Capture the cell that displays the provided text and extract its [X, Y] central coordinate. 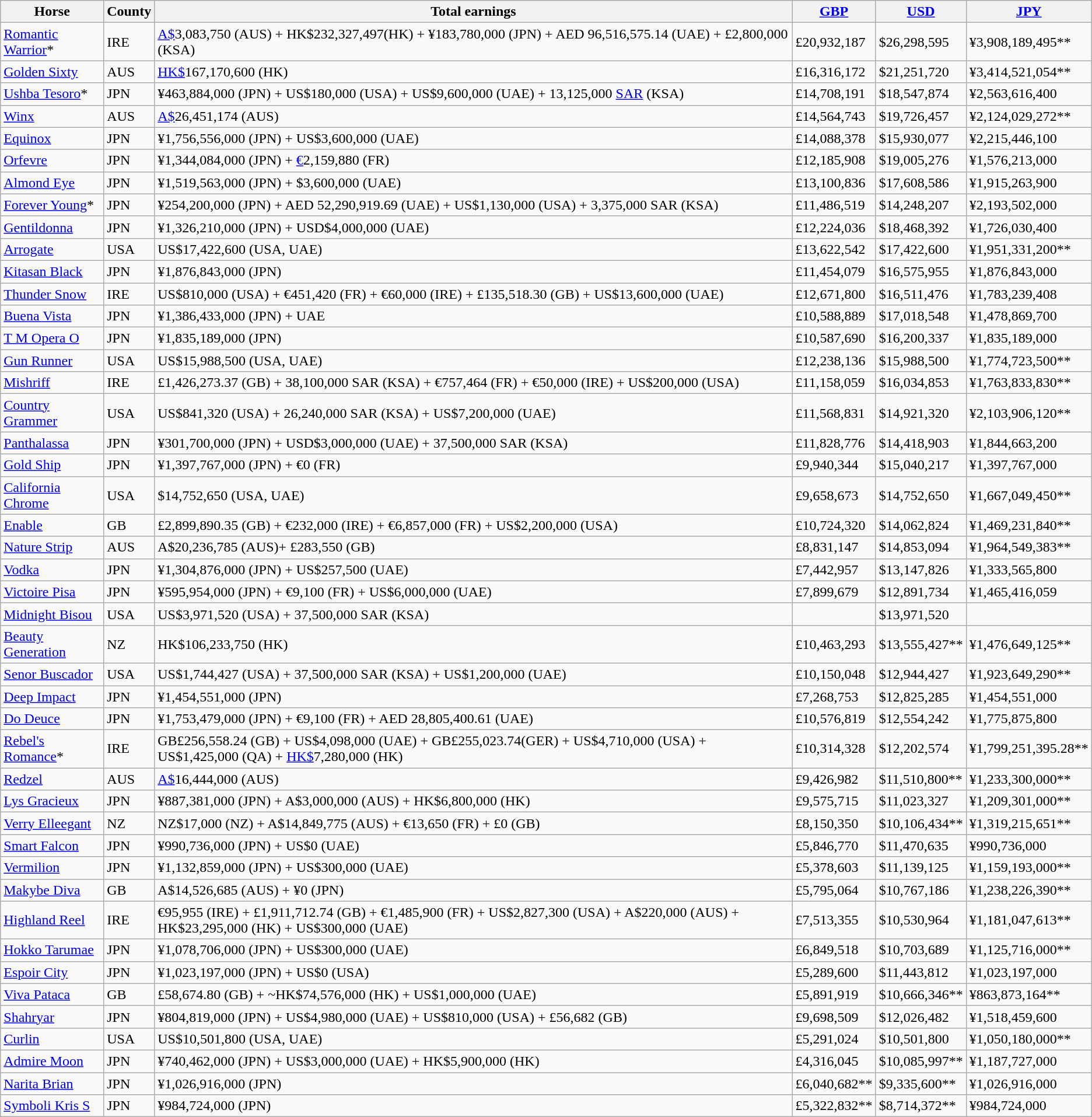
¥1,397,767,000 (JPN) + €0 (FR) [474, 465]
£13,622,542 [834, 249]
Highland Reel [52, 920]
$19,005,276 [921, 160]
¥1,023,197,000 (JPN) + US$0 (USA) [474, 972]
¥1,333,565,800 [1029, 570]
$14,853,094 [921, 547]
Verry Elleegant [52, 823]
Winx [52, 116]
¥804,819,000 (JPN) + US$4,980,000 (UAE) + US$810,000 (USA) + £56,682 (GB) [474, 1017]
Equinox [52, 138]
$10,530,964 [921, 920]
GB£256,558.24 (GB) + US$4,098,000 (UAE) + GB£255,023.74(GER) + US$4,710,000 (USA) + US$1,425,000 (QA) + HK$7,280,000 (HK) [474, 749]
£12,185,908 [834, 160]
Ushba Tesoro* [52, 94]
$12,825,285 [921, 696]
Thunder Snow [52, 294]
£5,795,064 [834, 890]
$10,085,997** [921, 1061]
$11,470,635 [921, 846]
¥1,753,479,000 (JPN) + €9,100 (FR) + AED 28,805,400.61 (UAE) [474, 719]
¥3,414,521,054** [1029, 72]
$16,034,853 [921, 383]
£11,828,776 [834, 443]
Lys Gracieux [52, 801]
£7,268,753 [834, 696]
$21,251,720 [921, 72]
¥887,381,000 (JPN) + A$3,000,000 (AUS) + HK$6,800,000 (HK) [474, 801]
County [129, 12]
$11,139,125 [921, 868]
¥1,915,263,900 [1029, 183]
¥1,209,301,000** [1029, 801]
£10,150,048 [834, 674]
¥1,518,459,600 [1029, 1017]
Beauty Generation [52, 644]
¥1,326,210,000 (JPN) + USD$4,000,000 (UAE) [474, 227]
US$10,501,800 (USA, UAE) [474, 1039]
USD [921, 12]
£14,088,378 [834, 138]
£8,150,350 [834, 823]
GBP [834, 12]
¥1,159,193,000** [1029, 868]
$13,147,826 [921, 570]
¥1,876,843,000 [1029, 271]
¥1,187,727,000 [1029, 1061]
¥1,756,556,000 (JPN) + US$3,600,000 (UAE) [474, 138]
¥301,700,000 (JPN) + USD$3,000,000 (UAE) + 37,500,000 SAR (KSA) [474, 443]
¥1,386,433,000 (JPN) + UAE [474, 316]
£6,849,518 [834, 950]
¥1,233,300,000** [1029, 779]
Forever Young* [52, 205]
Horse [52, 12]
£11,486,519 [834, 205]
$10,106,434** [921, 823]
$11,443,812 [921, 972]
¥1,876,843,000 (JPN) [474, 271]
$14,752,650 (USA, UAE) [474, 495]
NZ$17,000 (NZ) + A$14,849,775 (AUS) + €13,650 (FR) + £0 (GB) [474, 823]
$13,555,427** [921, 644]
¥1,835,189,000 [1029, 338]
£11,454,079 [834, 271]
$17,608,586 [921, 183]
A$26,451,174 (AUS) [474, 116]
A$20,236,785 (AUS)+ £283,550 (GB) [474, 547]
$16,575,955 [921, 271]
Golden Sixty [52, 72]
JPY [1029, 12]
£12,224,036 [834, 227]
¥1,026,916,000 (JPN) [474, 1084]
¥1,923,649,290** [1029, 674]
£10,724,320 [834, 525]
£12,238,136 [834, 361]
£10,576,819 [834, 719]
Rebel's Romance* [52, 749]
£4,316,045 [834, 1061]
$12,026,482 [921, 1017]
£9,698,509 [834, 1017]
¥2,103,906,120** [1029, 413]
Symboli Kris S [52, 1106]
¥1,964,549,383** [1029, 547]
Gentildonna [52, 227]
£5,291,024 [834, 1039]
£10,588,889 [834, 316]
$15,040,217 [921, 465]
$14,248,207 [921, 205]
£9,658,673 [834, 495]
$8,714,372** [921, 1106]
Hokko Tarumae [52, 950]
$14,418,903 [921, 443]
$16,200,337 [921, 338]
Buena Vista [52, 316]
¥1,775,875,800 [1029, 719]
A$16,444,000 (AUS) [474, 779]
Smart Falcon [52, 846]
$12,554,242 [921, 719]
$16,511,476 [921, 294]
£16,316,172 [834, 72]
$19,726,457 [921, 116]
Redzel [52, 779]
¥1,304,876,000 (JPN) + US$257,500 (UAE) [474, 570]
$17,018,548 [921, 316]
Vermilion [52, 868]
¥1,132,859,000 (JPN) + US$300,000 (UAE) [474, 868]
$13,971,520 [921, 614]
£10,314,328 [834, 749]
$17,422,600 [921, 249]
£10,587,690 [834, 338]
¥1,469,231,840** [1029, 525]
£1,426,273.37 (GB) + 38,100,000 SAR (KSA) + €757,464 (FR) + €50,000 (IRE) + US$200,000 (USA) [474, 383]
¥1,465,416,059 [1029, 592]
¥863,873,164** [1029, 994]
¥595,954,000 (JPN) + €9,100 (FR) + US$6,000,000 (UAE) [474, 592]
¥1,951,331,200** [1029, 249]
$15,988,500 [921, 361]
Enable [52, 525]
Gun Runner [52, 361]
£5,846,770 [834, 846]
¥1,026,916,000 [1029, 1084]
US$17,422,600 (USA, UAE) [474, 249]
£9,426,982 [834, 779]
£7,513,355 [834, 920]
¥1,726,030,400 [1029, 227]
Curlin [52, 1039]
Kitasan Black [52, 271]
Victoire Pisa [52, 592]
¥1,344,084,000 (JPN) + €2,159,880 (FR) [474, 160]
¥990,736,000 (JPN) + US$0 (UAE) [474, 846]
£20,932,187 [834, 42]
£7,442,957 [834, 570]
¥1,799,251,395.28** [1029, 749]
$14,921,320 [921, 413]
$10,703,689 [921, 950]
Vodka [52, 570]
$26,298,595 [921, 42]
£11,158,059 [834, 383]
£58,674.80 (GB) + ~HK$74,576,000 (HK) + US$1,000,000 (UAE) [474, 994]
£5,289,600 [834, 972]
£14,708,191 [834, 94]
¥2,124,029,272** [1029, 116]
Midnight Bisou [52, 614]
Orfevre [52, 160]
£5,322,832** [834, 1106]
¥2,563,616,400 [1029, 94]
£7,899,679 [834, 592]
£10,463,293 [834, 644]
¥990,736,000 [1029, 846]
$14,752,650 [921, 495]
¥1,078,706,000 (JPN) + US$300,000 (UAE) [474, 950]
Total earnings [474, 12]
Narita Brian [52, 1084]
Deep Impact [52, 696]
Makybe Diva [52, 890]
¥1,783,239,408 [1029, 294]
$14,062,824 [921, 525]
HK$106,233,750 (HK) [474, 644]
£2,899,890.35 (GB) + €232,000 (IRE) + €6,857,000 (FR) + US$2,200,000 (USA) [474, 525]
$11,510,800** [921, 779]
£5,378,603 [834, 868]
¥1,667,049,450** [1029, 495]
£14,564,743 [834, 116]
$18,547,874 [921, 94]
£5,891,919 [834, 994]
Country Grammer [52, 413]
¥1,238,226,390** [1029, 890]
Nature Strip [52, 547]
¥1,763,833,830** [1029, 383]
$12,891,734 [921, 592]
Panthalassa [52, 443]
£8,831,147 [834, 547]
Admire Moon [52, 1061]
Senor Buscador [52, 674]
¥2,215,446,100 [1029, 138]
¥984,724,000 (JPN) [474, 1106]
¥254,200,000 (JPN) + AED 52,290,919.69 (UAE) + US$1,130,000 (USA) + 3,375,000 SAR (KSA) [474, 205]
£6,040,682** [834, 1084]
$10,767,186 [921, 890]
$18,468,392 [921, 227]
T M Opera O [52, 338]
California Chrome [52, 495]
$12,944,427 [921, 674]
¥1,023,197,000 [1029, 972]
¥740,462,000 (JPN) + US$3,000,000 (UAE) + HK$5,900,000 (HK) [474, 1061]
US$15,988,500 (USA, UAE) [474, 361]
£9,575,715 [834, 801]
Espoir City [52, 972]
Mishriff [52, 383]
¥463,884,000 (JPN) + US$180,000 (USA) + US$9,600,000 (UAE) + 13,125,000 SAR (KSA) [474, 94]
US$3,971,520 (USA) + 37,500,000 SAR (KSA) [474, 614]
$12,202,574 [921, 749]
¥1,050,180,000** [1029, 1039]
¥984,724,000 [1029, 1106]
¥1,181,047,613** [1029, 920]
¥1,478,869,700 [1029, 316]
£11,568,831 [834, 413]
¥1,454,551,000 (JPN) [474, 696]
US$1,744,427 (USA) + 37,500,000 SAR (KSA) + US$1,200,000 (UAE) [474, 674]
US$810,000 (USA) + €451,420 (FR) + €60,000 (IRE) + £135,518.30 (GB) + US$13,600,000 (UAE) [474, 294]
Romantic Warrior* [52, 42]
¥1,319,215,651** [1029, 823]
¥1,519,563,000 (JPN) + $3,600,000 (UAE) [474, 183]
$10,501,800 [921, 1039]
Gold Ship [52, 465]
$10,666,346** [921, 994]
¥1,835,189,000 (JPN) [474, 338]
¥1,397,767,000 [1029, 465]
£13,100,836 [834, 183]
¥1,844,663,200 [1029, 443]
£12,671,800 [834, 294]
¥2,193,502,000 [1029, 205]
£9,940,344 [834, 465]
Viva Pataca [52, 994]
HK$167,170,600 (HK) [474, 72]
Arrogate [52, 249]
¥1,476,649,125** [1029, 644]
$11,023,327 [921, 801]
US$841,320 (USA) + 26,240,000 SAR (KSA) + US$7,200,000 (UAE) [474, 413]
€95,955 (IRE) + £1,911,712.74 (GB) + €1,485,900 (FR) + US$2,827,300 (USA) + A$220,000 (AUS) + HK$23,295,000 (HK) + US$300,000 (UAE) [474, 920]
¥1,576,213,000 [1029, 160]
A$3,083,750 (AUS) + HK$232,327,497(HK) + ¥183,780,000 (JPN) + AED 96,516,575.14 (UAE) + £2,800,000 (KSA) [474, 42]
Shahryar [52, 1017]
¥1,125,716,000** [1029, 950]
¥3,908,189,495** [1029, 42]
¥1,454,551,000 [1029, 696]
Almond Eye [52, 183]
Do Deuce [52, 719]
¥1,774,723,500** [1029, 361]
$9,335,600** [921, 1084]
$15,930,077 [921, 138]
A$14,526,685 (AUS) + ¥0 (JPN) [474, 890]
